Extract the [x, y] coordinate from the center of the cell holding the provided text.  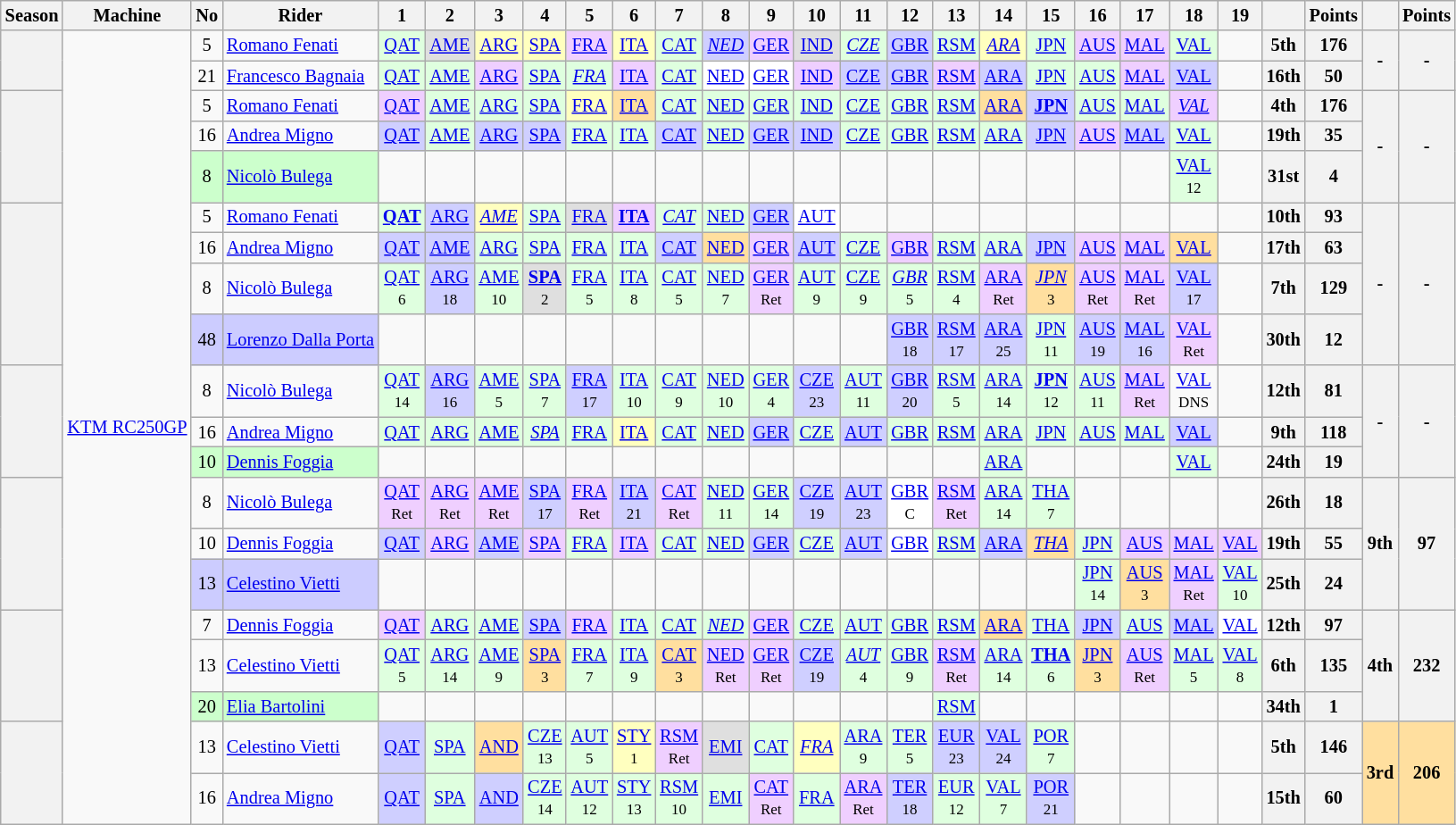
3rd [1380, 773]
ITA9 [634, 665]
NEDRet [726, 665]
QATRet [402, 503]
50 [1334, 76]
VAL12 [1194, 177]
VAL8 [1241, 665]
63 [1334, 247]
24th [1284, 462]
135 [1334, 665]
QAT5 [402, 665]
ARG14 [450, 665]
RSM17 [957, 339]
THA6 [1051, 665]
NED11 [726, 503]
POR21 [1051, 798]
QAT6 [402, 288]
3 [498, 15]
14 [1003, 15]
AUT11 [864, 391]
VAL7 [1003, 798]
RSM10 [678, 798]
GBRC [910, 503]
ITA21 [634, 503]
146 [1334, 747]
FRARet [589, 503]
EUR23 [957, 747]
GER4 [771, 391]
15 [1051, 15]
AMERet [498, 503]
55 [1334, 544]
60 [1334, 798]
NED7 [726, 288]
AME10 [498, 288]
Francesco Bagnaia [300, 76]
232 [1427, 666]
ARG16 [450, 391]
MAL5 [1194, 665]
93 [1334, 217]
35 [1334, 136]
ITA8 [634, 288]
34th [1284, 706]
POR7 [1051, 747]
AUT5 [589, 747]
CAT5 [678, 288]
JPN11 [1051, 339]
AUS11 [1097, 391]
Lorenzo Dalla Porta [300, 339]
21 [207, 76]
JPN14 [1097, 584]
GBR18 [910, 339]
FRA7 [589, 665]
No [207, 15]
FRA17 [589, 391]
KTM RC250GP [127, 427]
GBR5 [910, 288]
SPA17 [545, 503]
JPN12 [1051, 391]
QAT14 [402, 391]
129 [1334, 288]
VALDNS [1194, 391]
CAT9 [678, 391]
AME9 [498, 665]
Rider [300, 15]
VAL10 [1241, 584]
ARG18 [450, 288]
AUS3 [1144, 584]
AME5 [498, 391]
17th [1284, 247]
6th [1284, 665]
24 [1334, 584]
GBR20 [910, 391]
ARGRet [450, 503]
Machine [127, 15]
SPA2 [545, 288]
2 [450, 15]
AUT23 [864, 503]
6 [634, 15]
CAT3 [678, 665]
FRA5 [589, 288]
AUT9 [817, 288]
11 [864, 15]
20 [207, 706]
Season [32, 15]
STY1 [634, 747]
ARA25 [1003, 339]
9 [771, 15]
CZE23 [817, 391]
SPA7 [545, 391]
Elia Bartolini [300, 706]
7th [1284, 288]
10th [1284, 217]
GER14 [771, 503]
NED10 [726, 391]
EUR12 [957, 798]
81 [1334, 391]
RSM4 [957, 288]
30th [1284, 339]
ARA9 [864, 747]
ITA10 [634, 391]
VALRet [1194, 339]
VAL24 [1003, 747]
TER5 [910, 747]
CZE13 [545, 747]
SPA3 [545, 665]
206 [1427, 773]
26th [1284, 503]
15th [1284, 798]
CZE14 [545, 798]
AUT4 [864, 665]
RSM5 [957, 391]
31st [1284, 177]
STY13 [634, 798]
AUT12 [589, 798]
48 [207, 339]
25th [1284, 584]
GBR9 [910, 665]
CZE9 [864, 288]
17 [1144, 15]
VAL17 [1194, 288]
TER18 [910, 798]
MAL16 [1144, 339]
AUS19 [1097, 339]
118 [1334, 432]
THA7 [1051, 503]
16th [1284, 76]
